Provide the [x, y] coordinate of the cell's center where the given text is located.  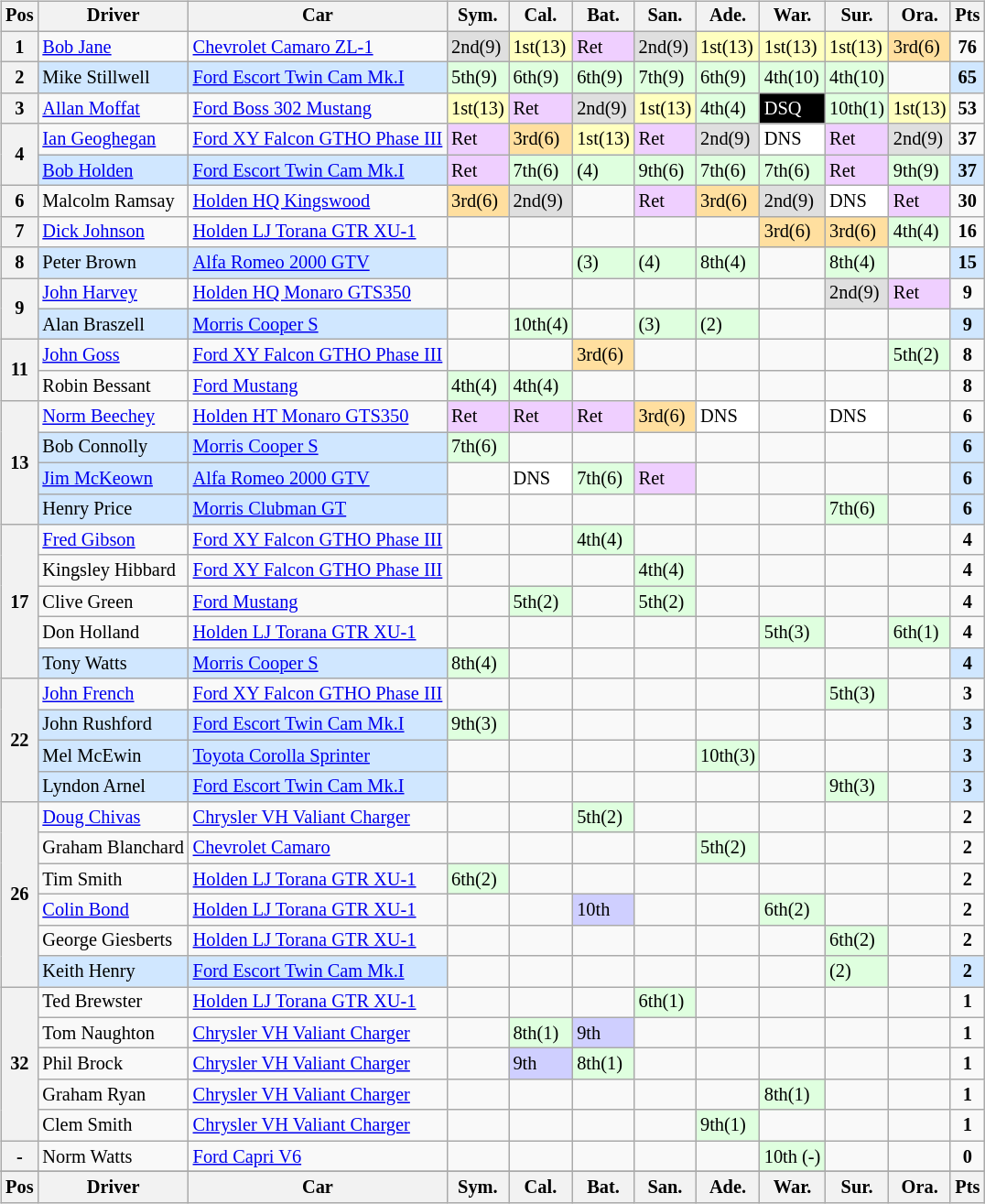
10th (-) [793, 1156]
John Goss [113, 355]
10th(4) [541, 324]
Ted Brewster [113, 1003]
0 [967, 1156]
Doug Chivas [113, 818]
Holden HQ Monaro GTS350 [318, 294]
10th [602, 910]
Mike Stillwell [113, 78]
Kingsley Hibbard [113, 570]
7 [19, 232]
76 [967, 47]
32 [19, 1064]
Holden HT Monaro GTS350 [318, 417]
John Harvey [113, 294]
11 [19, 370]
Peter Brown [113, 263]
Malcolm Ramsay [113, 201]
Tony Watts [113, 663]
Fred Gibson [113, 540]
15 [967, 263]
Mel McEwin [113, 755]
17 [19, 602]
Chevrolet Camaro ZL-1 [318, 47]
22 [19, 740]
Don Holland [113, 633]
30 [967, 201]
John Rushford [113, 725]
Phil Brock [113, 1064]
Bob Holden [113, 170]
Allan Moffat [113, 109]
Alan Braszell [113, 324]
65 [967, 78]
Tom Naughton [113, 1033]
Ian Geoghegan [113, 139]
Bob Connolly [113, 448]
9th(1) [728, 1125]
26 [19, 895]
Toyota Corolla Sprinter [318, 755]
Norm Beechey [113, 417]
Keith Henry [113, 971]
Colin Bond [113, 910]
9th(6) [665, 170]
5th(9) [478, 78]
10th(3) [728, 755]
13 [19, 463]
16 [967, 232]
Chevrolet Camaro [318, 848]
Dick Johnson [113, 232]
Clem Smith [113, 1125]
Henry Price [113, 509]
DSQ [793, 109]
Holden HQ Kingswood [318, 201]
- [19, 1156]
9th(9) [919, 170]
John French [113, 694]
7th(9) [665, 78]
Lyndon Arnel [113, 786]
Jim McKeown [113, 478]
53 [967, 109]
Bob Jane [113, 47]
Ford Capri V6 [318, 1156]
Tim Smith [113, 879]
Graham Blanchard [113, 848]
Norm Watts [113, 1156]
George Giesberts [113, 940]
10th(1) [857, 109]
Morris Clubman GT [318, 509]
Clive Green [113, 602]
Graham Ryan [113, 1095]
Ford Boss 302 Mustang [318, 109]
Robin Bessant [113, 386]
